Determine the (X, Y) coordinate at the center of the cell enclosing the given text.  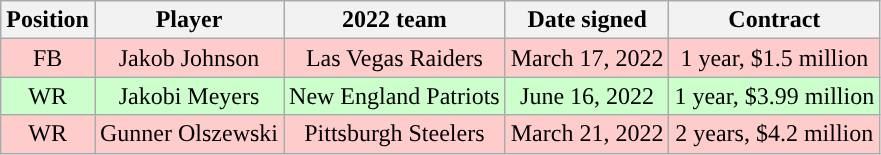
Las Vegas Raiders (395, 58)
June 16, 2022 (587, 96)
Jakob Johnson (188, 58)
2 years, $4.2 million (774, 134)
Jakobi Meyers (188, 96)
Gunner Olszewski (188, 134)
1 year, $1.5 million (774, 58)
Position (48, 20)
2022 team (395, 20)
Player (188, 20)
March 17, 2022 (587, 58)
FB (48, 58)
New England Patriots (395, 96)
Contract (774, 20)
Pittsburgh Steelers (395, 134)
March 21, 2022 (587, 134)
Date signed (587, 20)
1 year, $3.99 million (774, 96)
